Capture the cell that displays the provided text and extract its (X, Y) central coordinate. 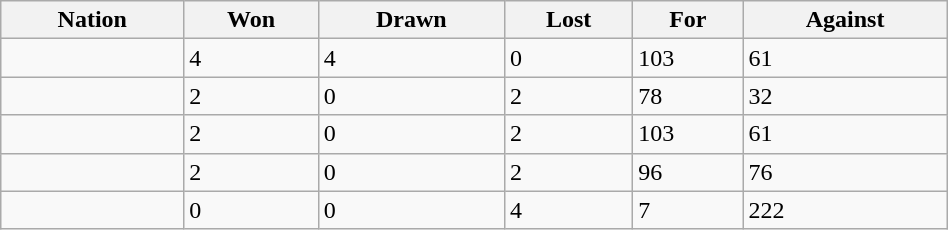
78 (688, 96)
Lost (568, 20)
76 (845, 172)
222 (845, 210)
32 (845, 96)
Drawn (411, 20)
Nation (92, 20)
Against (845, 20)
96 (688, 172)
7 (688, 210)
Won (252, 20)
For (688, 20)
